Locate the cell with the specified text and output its (X, Y) center coordinate. 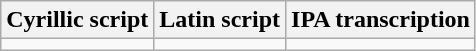
Cyrillic script (78, 20)
IPA transcription (381, 20)
Latin script (220, 20)
